From the cell containing the given text, extract its center point as (x, y) coordinate. 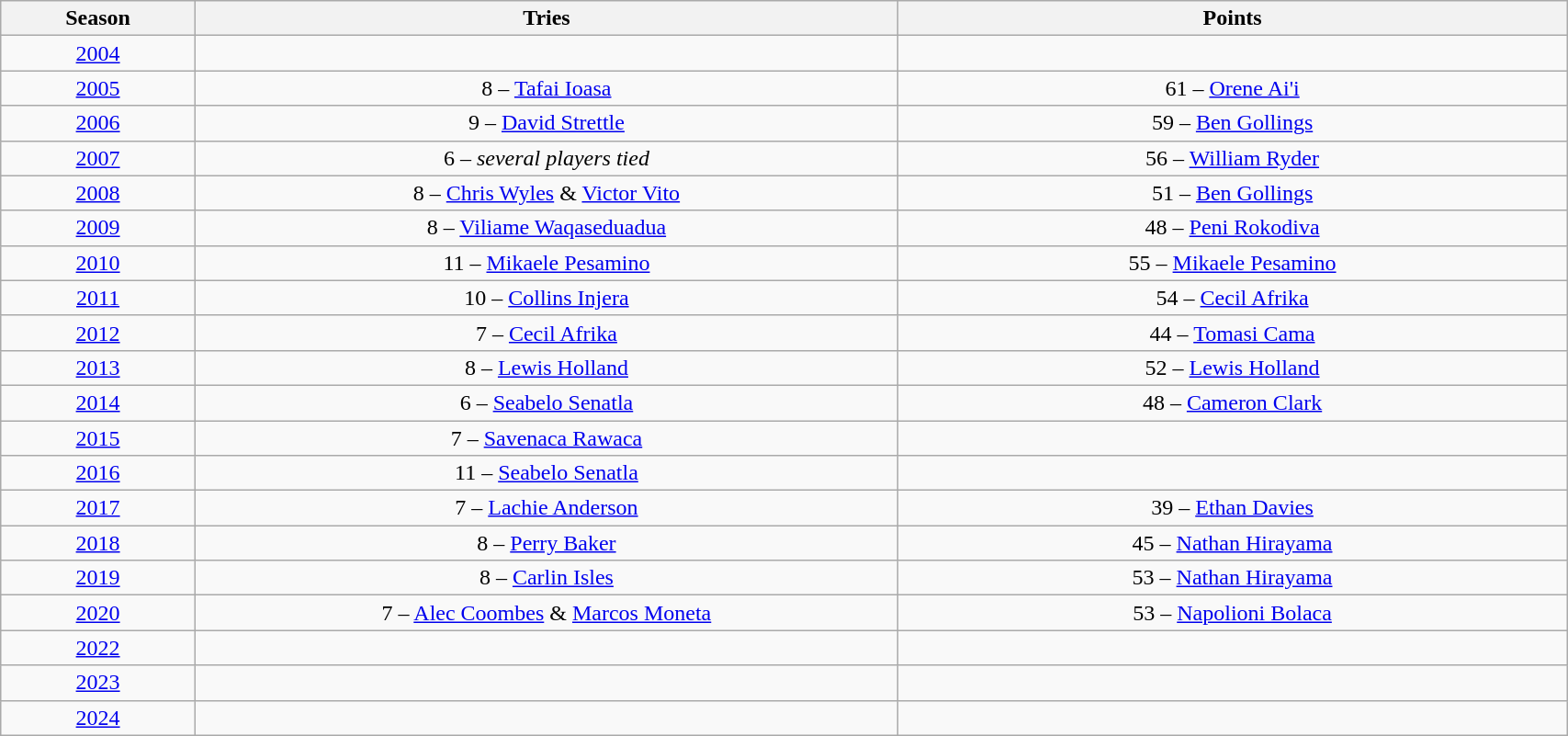
7 – Cecil Afrika (546, 333)
39 – Ethan Davies (1232, 508)
8 – Carlin Isles (546, 578)
Season (98, 18)
2013 (98, 368)
2012 (98, 333)
6 – several players tied (546, 158)
7 – Lachie Anderson (546, 508)
44 – Tomasi Cama (1232, 333)
8 – Perry Baker (546, 543)
7 – Alec Coombes & Marcos Moneta (546, 613)
61 – Orene Ai'i (1232, 88)
2024 (98, 718)
8 – Lewis Holland (546, 368)
7 – Savenaca Rawaca (546, 438)
59 – Ben Gollings (1232, 123)
56 – William Ryder (1232, 158)
6 – Seabelo Senatla (546, 402)
2016 (98, 473)
2007 (98, 158)
11 – Seabelo Senatla (546, 473)
2020 (98, 613)
53 – Nathan Hirayama (1232, 578)
9 – David Strettle (546, 123)
2017 (98, 508)
2023 (98, 683)
2008 (98, 193)
8 – Viliame Waqaseduadua (546, 228)
11 – Mikaele Pesamino (546, 263)
45 – Nathan Hirayama (1232, 543)
2005 (98, 88)
54 – Cecil Afrika (1232, 298)
2009 (98, 228)
2011 (98, 298)
8 – Tafai Ioasa (546, 88)
2019 (98, 578)
51 – Ben Gollings (1232, 193)
53 – Napolioni Bolaca (1232, 613)
8 – Chris Wyles & Victor Vito (546, 193)
2015 (98, 438)
2010 (98, 263)
2004 (98, 53)
2006 (98, 123)
2018 (98, 543)
48 – Peni Rokodiva (1232, 228)
Tries (546, 18)
55 – Mikaele Pesamino (1232, 263)
10 – Collins Injera (546, 298)
2014 (98, 402)
Points (1232, 18)
52 – Lewis Holland (1232, 368)
48 – Cameron Clark (1232, 402)
2022 (98, 648)
